For the text-containing cell, return its midpoint in [X, Y] coordinate format. 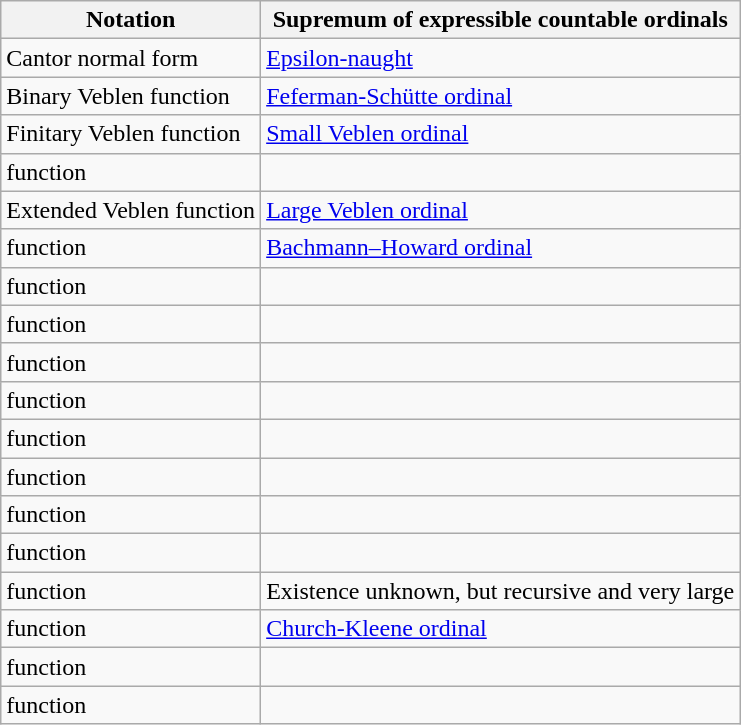
Notation [131, 20]
Epsilon-naught [500, 58]
Feferman-Schütte ordinal [500, 96]
Binary Veblen function [131, 96]
Small Veblen ordinal [500, 134]
Supremum of expressible countable ordinals [500, 20]
Church-Kleene ordinal [500, 629]
Cantor normal form [131, 58]
Large Veblen ordinal [500, 210]
Bachmann–Howard ordinal [500, 248]
Existence unknown, but recursive and very large [500, 591]
Finitary Veblen function [131, 134]
Extended Veblen function [131, 210]
